Determine the (X, Y) coordinate at the center of the cell enclosing the given text.  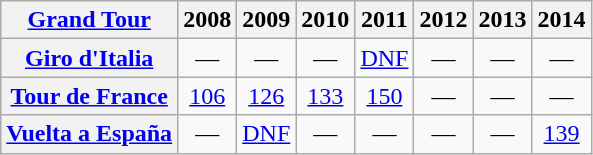
2014 (562, 20)
106 (208, 96)
133 (326, 96)
2011 (384, 20)
Tour de France (90, 96)
Giro d'Italia (90, 58)
2008 (208, 20)
126 (266, 96)
2013 (502, 20)
Vuelta a España (90, 134)
150 (384, 96)
2012 (444, 20)
2009 (266, 20)
Grand Tour (90, 20)
2010 (326, 20)
139 (562, 134)
